Locate the cell with the specified text and output its [x, y] center coordinate. 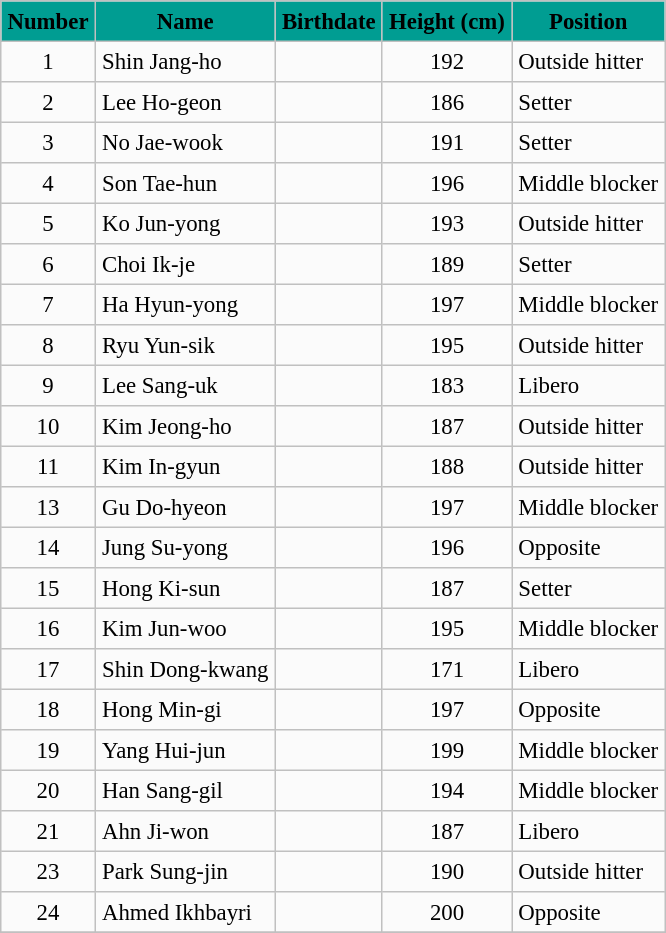
20 [48, 790]
186 [446, 102]
16 [48, 628]
Choi Ik-je [185, 264]
Ryu Yun-sik [185, 345]
18 [48, 709]
Kim In-gyun [185, 466]
Shin Dong-kwang [185, 669]
Jung Su-yong [185, 547]
6 [48, 264]
11 [48, 466]
Lee Sang-uk [185, 385]
Han Sang-gil [185, 790]
24 [48, 912]
Yang Hui-jun [185, 750]
191 [446, 142]
Shin Jang-ho [185, 61]
13 [48, 507]
2 [48, 102]
1 [48, 61]
Park Sung-jin [185, 871]
193 [446, 223]
199 [446, 750]
192 [446, 61]
9 [48, 385]
Kim Jun-woo [185, 628]
5 [48, 223]
3 [48, 142]
190 [446, 871]
7 [48, 304]
Hong Min-gi [185, 709]
171 [446, 669]
19 [48, 750]
194 [446, 790]
21 [48, 831]
Height (cm) [446, 21]
Lee Ho-geon [185, 102]
Ko Jun-yong [185, 223]
Ahn Ji-won [185, 831]
Ha Hyun-yong [185, 304]
8 [48, 345]
Kim Jeong-ho [185, 426]
17 [48, 669]
183 [446, 385]
Hong Ki-sun [185, 588]
14 [48, 547]
23 [48, 871]
200 [446, 912]
Gu Do-hyeon [185, 507]
15 [48, 588]
Birthdate [328, 21]
Name [185, 21]
189 [446, 264]
Son Tae-hun [185, 183]
No Jae-wook [185, 142]
Position [588, 21]
188 [446, 466]
Number [48, 21]
Ahmed Ikhbayri [185, 912]
10 [48, 426]
4 [48, 183]
